Provide the [x, y] coordinate of the cell's center where the given text is located.  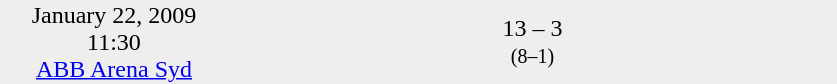
January 22, 200911:30ABB Arena Syd [114, 42]
13 – 3(8–1) [532, 42]
